Pinpoint the cell where the given text exists, returning its (X, Y) midpoint coordinate. 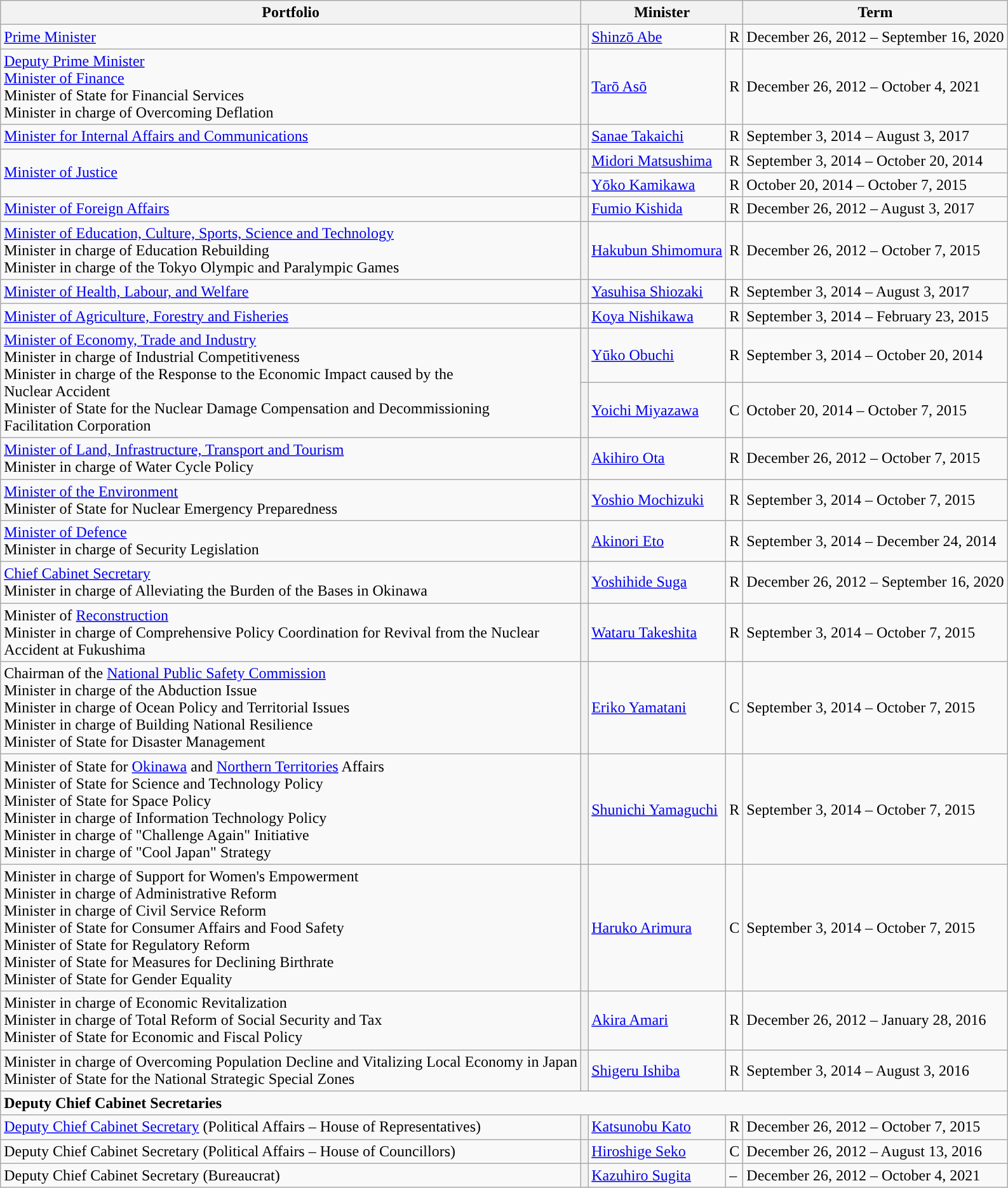
Midori Matsushima (657, 161)
Yoshihide Suga (657, 583)
Minister (662, 13)
Hakubun Shimomura (657, 250)
Minister in charge of Overcoming Population Decline and Vitalizing Local Economy in Japan Minister of State for the National Strategic Special Zones (291, 1071)
Minister of Reconstruction Minister in charge of Comprehensive Policy Coordination for Revival from the Nuclear Accident at Fukushima (291, 632)
Yoichi Miyazawa (657, 410)
September 3, 2014 – August 3, 2016 (875, 1071)
Deputy Chief Cabinet Secretary (Bureaucrat) (291, 1175)
December 26, 2012 – August 13, 2016 (875, 1151)
Eriko Yamatani (657, 708)
Shunichi Yamaguchi (657, 809)
Minister of Justice (291, 173)
Minister of the Environment Minister of State for Nuclear Emergency Preparedness (291, 499)
Shinzō Abe (657, 37)
Fumio Kishida (657, 209)
Yasuhisa Shiozaki (657, 291)
Deputy Chief Cabinet Secretary (Political Affairs – House of Representatives) (291, 1127)
Term (875, 13)
Minister of Health, Labour, and Welfare (291, 291)
Prime Minister (291, 37)
Minister of Agriculture, Forestry and Fisheries (291, 316)
Minister of Land, Infrastructure, Transport and Tourism Minister in charge of Water Cycle Policy (291, 458)
Haruko Arimura (657, 928)
Minister of Defence Minister in charge of Security Legislation (291, 541)
Kazuhiro Sugita (657, 1175)
September 3, 2014 – December 24, 2014 (875, 541)
Yūko Obuchi (657, 356)
Katsunobu Kato (657, 1127)
Akinori Eto (657, 541)
Minister of Foreign Affairs (291, 209)
Akira Amari (657, 1020)
September 3, 2014 – February 23, 2015 (875, 316)
Deputy Chief Cabinet Secretaries (504, 1103)
Yōko Kamikawa (657, 185)
Hiroshige Seko (657, 1151)
Portfolio (291, 13)
Deputy Chief Cabinet Secretary (Political Affairs – House of Councillors) (291, 1151)
Wataru Takeshita (657, 632)
– (734, 1175)
Koya Nishikawa (657, 316)
Deputy Prime Minister Minister of Finance Minister of State for Financial Services Minister in charge of Overcoming Deflation (291, 86)
Yoshio Mochizuki (657, 499)
Akihiro Ota (657, 458)
December 26, 2012 – January 28, 2016 (875, 1020)
Chief Cabinet Secretary Minister in charge of Alleviating the Burden of the Bases in Okinawa (291, 583)
Tarō Asō (657, 86)
December 26, 2012 – August 3, 2017 (875, 209)
Minister for Internal Affairs and Communications (291, 137)
Shigeru Ishiba (657, 1071)
Sanae Takaichi (657, 137)
